Return [x, y] of the center of cell containing provided text 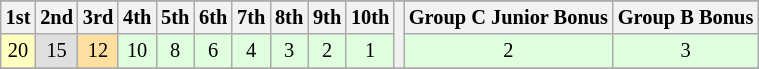
6 [213, 51]
15 [56, 51]
3rd [98, 17]
8th [289, 17]
Group C Junior Bonus [508, 17]
4th [137, 17]
9th [327, 17]
20 [18, 51]
1st [18, 17]
2nd [56, 17]
7th [251, 17]
4 [251, 51]
1 [370, 51]
10th [370, 17]
12 [98, 51]
Group B Bonus [686, 17]
6th [213, 17]
10 [137, 51]
8 [175, 51]
5th [175, 17]
